Output the [x, y] coordinate of the center of the cell containing the given text.  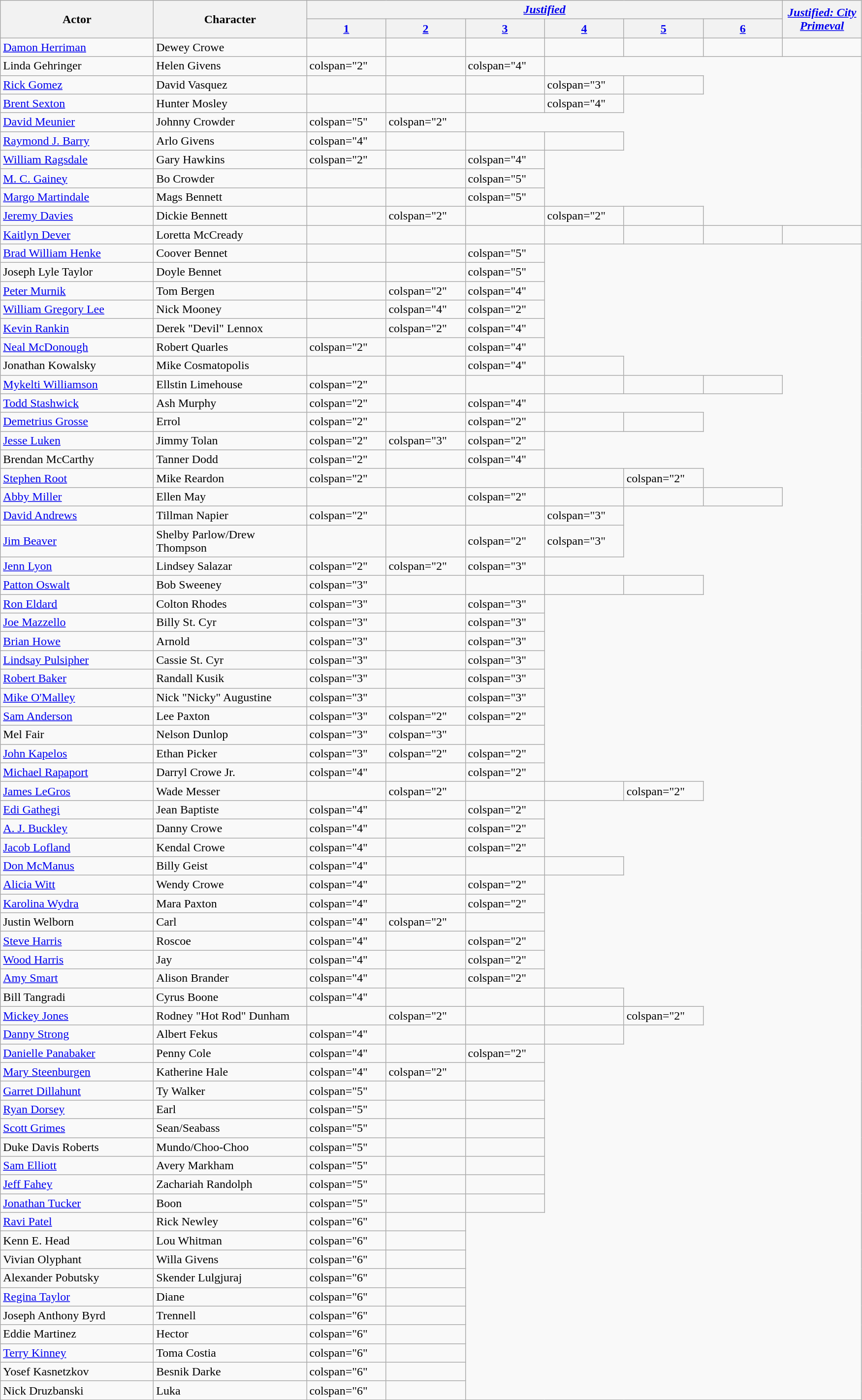
Billy St. Cyr [230, 622]
Mags Bennett [230, 197]
Jeff Fahey [77, 1184]
Patton Oswalt [77, 585]
Jacob Lofland [77, 847]
Rick Newley [230, 1222]
Derek "Devil" Lennox [230, 328]
Joseph Lyle Taylor [77, 272]
Tom Bergen [230, 291]
Diane [230, 1297]
Ravi Patel [77, 1222]
Neal McDonough [77, 347]
6 [742, 29]
Billy Geist [230, 866]
Zachariah Randolph [230, 1184]
Mel Fair [77, 735]
Mary Steenburgen [77, 1072]
Karolina Wydra [77, 903]
Carl [230, 922]
Stephen Root [77, 478]
Doyle Bennet [230, 272]
Danny Strong [77, 1034]
Arnold [230, 641]
Hector [230, 1334]
Wood Harris [77, 960]
Mike Cosmatopolis [230, 366]
Brent Sexton [77, 103]
Jeremy Davies [77, 216]
David Andrews [77, 515]
William Gregory Lee [77, 310]
Danielle Panabaker [77, 1053]
Skender Lulgjuraj [230, 1278]
Randall Kusik [230, 679]
Peter Murnik [77, 291]
Ellen May [230, 497]
4 [584, 29]
Eddie Martinez [77, 1334]
Ash Murphy [230, 403]
Sean/Seabass [230, 1128]
Margo Martindale [77, 197]
Lindsey Salazar [230, 566]
Michael Rapaport [77, 772]
Brad William Henke [77, 253]
Regina Taylor [77, 1297]
Nick Mooney [230, 310]
2 [425, 29]
Katherine Hale [230, 1072]
Sam Anderson [77, 716]
Johnny Crowder [230, 122]
Nick Druzbanski [77, 1390]
Toma Costia [230, 1353]
Joseph Anthony Byrd [77, 1315]
Rick Gomez [77, 85]
Don McManus [77, 866]
Jesse Luken [77, 440]
Jenn Lyon [77, 566]
Brendan McCarthy [77, 459]
Loretta McCready [230, 235]
Mike Reardon [230, 478]
Mykelti Williamson [77, 384]
Jim Beaver [77, 540]
Mundo/Choo-Choo [230, 1147]
Albert Fekus [230, 1034]
Mickey Jones [77, 1016]
Duke Davis Roberts [77, 1147]
Earl [230, 1109]
Wendy Crowe [230, 885]
Nick "Nicky" Augustine [230, 697]
Besnik Darke [230, 1371]
Kendal Crowe [230, 847]
Gary Hawkins [230, 159]
Tanner Dodd [230, 459]
David Vasquez [230, 85]
Bill Tangradi [77, 997]
John Kapelos [77, 753]
Jay [230, 960]
Kaitlyn Dever [77, 235]
Jimmy Tolan [230, 440]
Nelson Dunlop [230, 735]
Edi Gathegi [77, 809]
Ryan Dorsey [77, 1109]
William Ragsdale [77, 159]
Terry Kinney [77, 1353]
Rodney "Hot Rod" Dunham [230, 1016]
Cassie St. Cyr [230, 660]
Raymond J. Barry [77, 141]
Kenn E. Head [77, 1241]
Actor [77, 19]
Darryl Crowe Jr. [230, 772]
Amy Smart [77, 978]
Bob Sweeney [230, 585]
Boon [230, 1203]
Damon Herriman [77, 47]
Brian Howe [77, 641]
Wade Messer [230, 791]
Character [230, 19]
Coover Bennet [230, 253]
Justified: City Primeval [822, 19]
Jean Baptiste [230, 809]
Todd Stashwick [77, 403]
Arlo Givens [230, 141]
Mike O'Malley [77, 697]
Dewey Crowe [230, 47]
Roscoe [230, 941]
Kevin Rankin [77, 328]
Dickie Bennett [230, 216]
Ty Walker [230, 1090]
Mara Paxton [230, 903]
Jonathan Tucker [77, 1203]
3 [505, 29]
Cyrus Boone [230, 997]
Lindsay Pulsipher [77, 660]
Avery Markham [230, 1166]
5 [664, 29]
Lou Whitman [230, 1241]
Justified [544, 10]
Robert Quarles [230, 347]
Ron Eldard [77, 604]
Justin Welborn [77, 922]
Joe Mazzello [77, 622]
Ellstin Limehouse [230, 384]
Alison Brander [230, 978]
Shelby Parlow/Drew Thompson [230, 540]
David Meunier [77, 122]
Errol [230, 422]
Trennell [230, 1315]
Sam Elliott [77, 1166]
James LeGros [77, 791]
Alicia Witt [77, 885]
Helen Givens [230, 66]
Ethan Picker [230, 753]
Danny Crowe [230, 828]
Alexander Pobutsky [77, 1278]
Bo Crowder [230, 178]
Steve Harris [77, 941]
Abby Miller [77, 497]
Garret Dillahunt [77, 1090]
M. C. Gainey [77, 178]
Linda Gehringer [77, 66]
Robert Baker [77, 679]
Luka [230, 1390]
A. J. Buckley [77, 828]
Lee Paxton [230, 716]
Vivian Olyphant [77, 1259]
Demetrius Grosse [77, 422]
Yosef Kasnetzkov [77, 1371]
Willa Givens [230, 1259]
Colton Rhodes [230, 604]
Tillman Napier [230, 515]
Scott Grimes [77, 1128]
1 [347, 29]
Hunter Mosley [230, 103]
Jonathan Kowalsky [77, 366]
Penny Cole [230, 1053]
